Locate the cell with the specified text and output its (x, y) center coordinate. 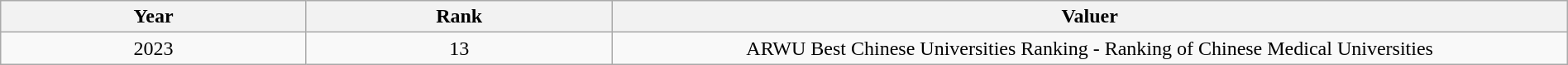
13 (459, 48)
Year (154, 17)
2023 (154, 48)
Rank (459, 17)
ARWU Best Chinese Universities Ranking - Ranking of Chinese Medical Universities (1090, 48)
Valuer (1090, 17)
